Capture the cell that displays the provided text and extract its (X, Y) central coordinate. 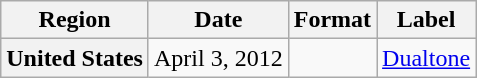
Format (332, 20)
United States (75, 58)
April 3, 2012 (218, 58)
Date (218, 20)
Label (426, 20)
Region (75, 20)
Dualtone (426, 58)
